From the cell containing the given text, extract its center point as [x, y] coordinate. 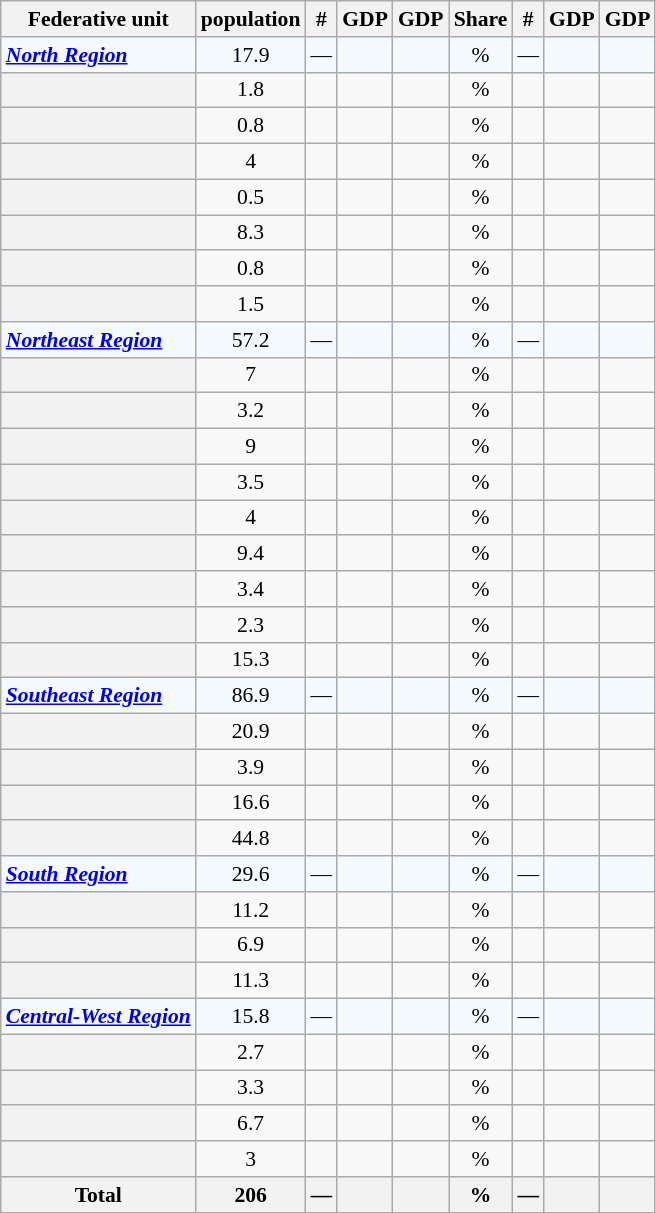
29.6 [251, 874]
Total [98, 1195]
2.3 [251, 625]
Federative unit [98, 19]
9 [251, 447]
1.5 [251, 304]
3.4 [251, 589]
15.8 [251, 1017]
7 [251, 375]
Central-West Region [98, 1017]
44.8 [251, 839]
population [251, 19]
North Region [98, 55]
57.2 [251, 340]
15.3 [251, 660]
Northeast Region [98, 340]
16.6 [251, 803]
17.9 [251, 55]
3.2 [251, 411]
6.7 [251, 1124]
8.3 [251, 233]
Southeast Region [98, 696]
3 [251, 1159]
11.2 [251, 910]
0.5 [251, 197]
Share [481, 19]
6.9 [251, 945]
3.5 [251, 482]
9.4 [251, 554]
3.9 [251, 767]
2.7 [251, 1052]
11.3 [251, 981]
3.3 [251, 1088]
20.9 [251, 732]
206 [251, 1195]
86.9 [251, 696]
South Region [98, 874]
1.8 [251, 90]
